Scan for the cell matching the given text and deliver its [x, y] coordinate at center. 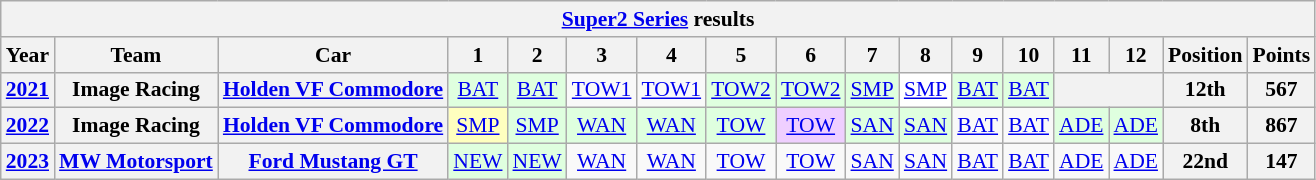
2022 [28, 126]
Year [28, 55]
12th [1205, 90]
867 [1281, 126]
2021 [28, 90]
10 [1028, 55]
2 [538, 55]
22nd [1205, 162]
MW Motorsport [136, 162]
Team [136, 55]
Super2 Series results [658, 19]
9 [978, 55]
11 [1081, 55]
3 [602, 55]
12 [1135, 55]
8th [1205, 126]
7 [872, 55]
567 [1281, 90]
5 [741, 55]
147 [1281, 162]
Car [333, 55]
8 [926, 55]
6 [811, 55]
Points [1281, 55]
Ford Mustang GT [333, 162]
1 [478, 55]
Position [1205, 55]
4 [671, 55]
2023 [28, 162]
